Detect which cell encompasses the target text, then output its (X, Y) center coordinate. 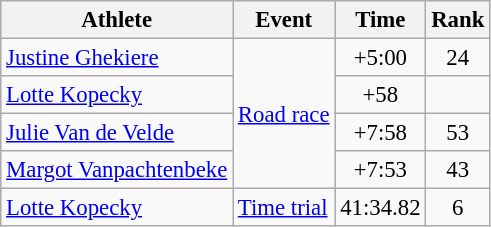
Event (284, 20)
24 (458, 58)
Justine Ghekiere (117, 58)
Julie Van de Velde (117, 133)
43 (458, 170)
+7:58 (380, 133)
+7:53 (380, 170)
Time (380, 20)
Time trial (284, 208)
Road race (284, 114)
Rank (458, 20)
+58 (380, 95)
Athlete (117, 20)
Margot Vanpachtenbeke (117, 170)
41:34.82 (380, 208)
53 (458, 133)
+5:00 (380, 58)
6 (458, 208)
